Find where the given text appears and provide that cell's center as [X, Y] coordinate. 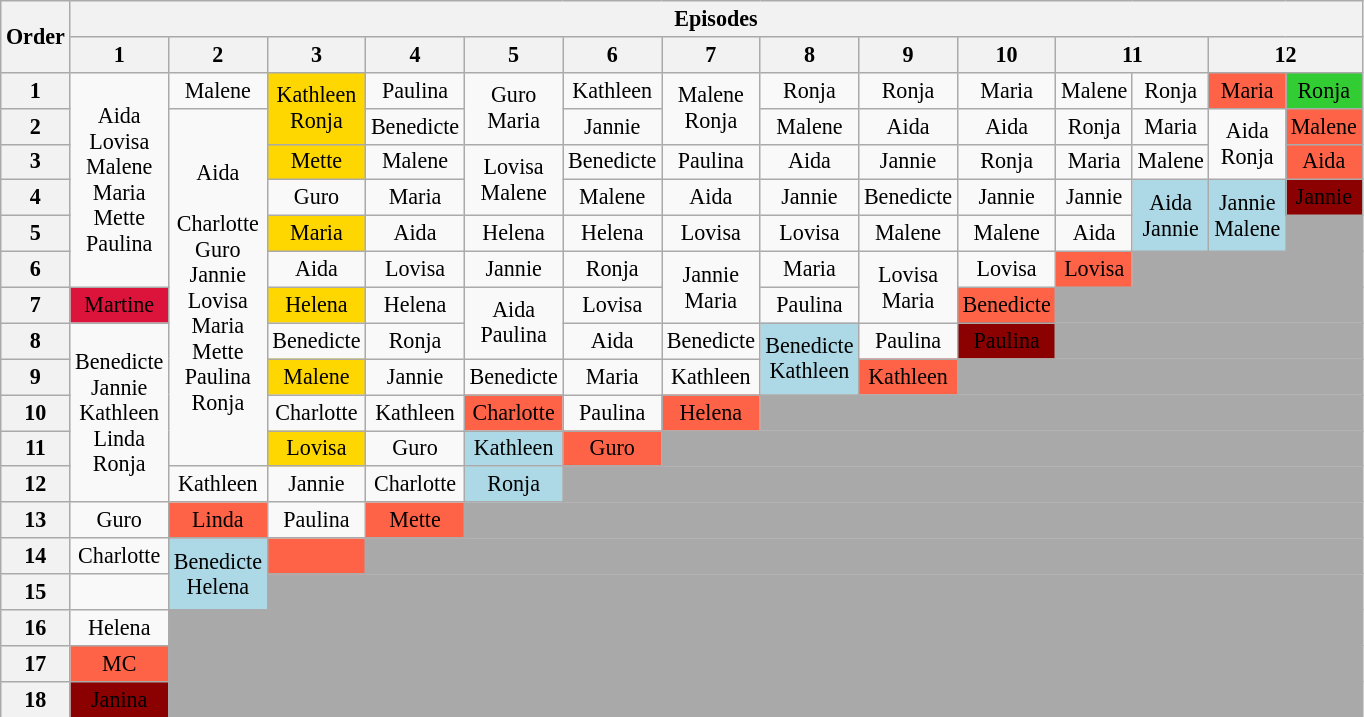
Martine [120, 305]
AidaCharlotteGuroJannieLovisaMariaMettePaulinaRonja [218, 287]
16 [36, 627]
AidaPaulina [514, 323]
BenedicteHelena [218, 574]
BenedicteJannieKathleenLindaRonja [120, 412]
Benedicte Kathleen [810, 359]
18 [36, 699]
Linda [218, 520]
13 [36, 520]
AidaJannie [1170, 216]
LovisaMaria [908, 287]
JannieMalene [1248, 216]
AidaRonja [1248, 144]
KathleenRonja [316, 108]
15 [36, 591]
JannieMaria [712, 287]
17 [36, 663]
MC [120, 663]
Janina [120, 699]
LovisaMalene [514, 180]
GuroMaria [514, 108]
Episodes [716, 18]
14 [36, 556]
MaleneRonja [712, 108]
Order [36, 36]
AidaLovisaMaleneMariaMettePaulina [120, 180]
